Detect which cell encompasses the target text, then output its (x, y) center coordinate. 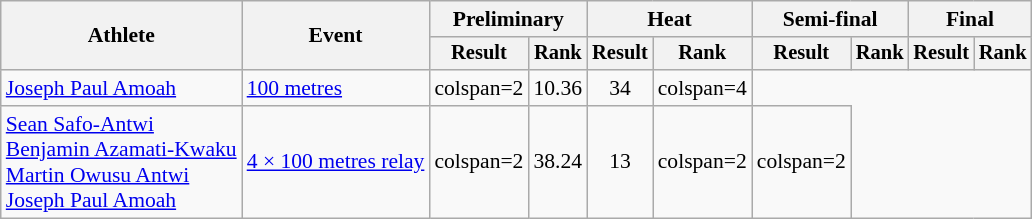
Athlete (122, 36)
34 (620, 88)
100 metres (336, 88)
Sean Safo-AntwiBenjamin Azamati-KwakuMartin Owusu AntwiJoseph Paul Amoah (122, 162)
13 (620, 162)
Heat (670, 19)
Final (970, 19)
Preliminary (508, 19)
Joseph Paul Amoah (122, 88)
10.36 (558, 88)
38.24 (558, 162)
4 × 100 metres relay (336, 162)
colspan=4 (702, 88)
Event (336, 36)
Semi-final (830, 19)
